From the cell containing the given text, extract its center point as (X, Y) coordinate. 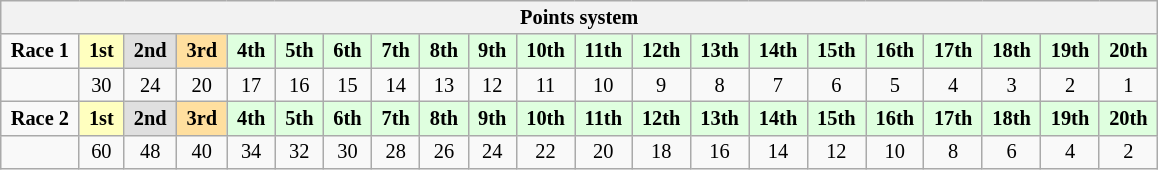
48 (150, 152)
7 (778, 85)
1 (1128, 85)
34 (251, 152)
40 (202, 152)
22 (545, 152)
15 (347, 85)
28 (396, 152)
60 (102, 152)
26 (444, 152)
5 (895, 85)
11 (545, 85)
18 (661, 152)
17 (251, 85)
Race 2 (40, 118)
Race 1 (40, 51)
13 (444, 85)
3 (1011, 85)
Points system (580, 17)
32 (299, 152)
9 (661, 85)
